Scan for the cell matching the given text and deliver its (x, y) coordinate at center. 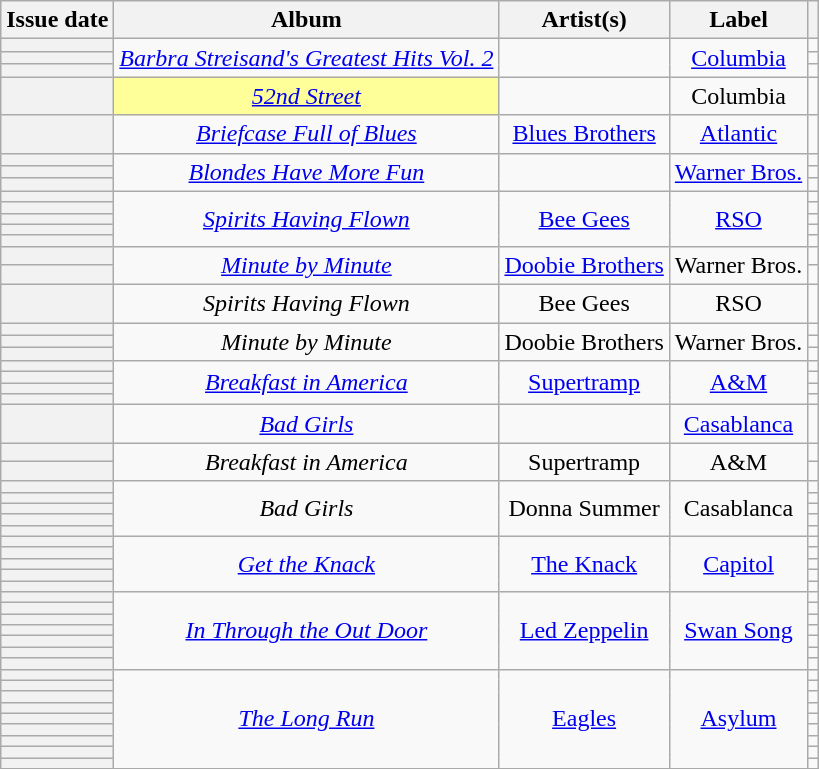
The Long Run (306, 719)
In Through the Out Door (306, 630)
52nd Street (306, 96)
Label (738, 20)
Barbra Streisand's Greatest Hits Vol. 2 (306, 58)
Issue date (58, 20)
Swan Song (738, 630)
Donna Summer (584, 508)
Atlantic (738, 134)
Blondes Have More Fun (306, 172)
Get the Knack (306, 564)
Asylum (738, 719)
Capitol (738, 564)
Eagles (584, 719)
Album (306, 20)
Led Zeppelin (584, 630)
Blues Brothers (584, 134)
Artist(s) (584, 20)
The Knack (584, 564)
Briefcase Full of Blues (306, 134)
